Identify which cell holds the provided text, then report its [x, y] central coordinate. 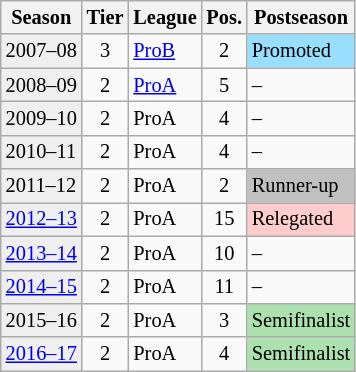
Postseason [301, 17]
Pos. [224, 17]
ProB [164, 51]
2015–16 [42, 320]
Tier [106, 17]
2007–08 [42, 51]
11 [224, 287]
2012–13 [42, 219]
5 [224, 85]
2013–14 [42, 253]
10 [224, 253]
15 [224, 219]
2010–11 [42, 152]
Promoted [301, 51]
Runner-up [301, 186]
2014–15 [42, 287]
2008–09 [42, 85]
Season [42, 17]
League [164, 17]
Relegated [301, 219]
2009–10 [42, 118]
2016–17 [42, 354]
2011–12 [42, 186]
